Return the (X, Y) coordinate for the center point of the cell that contains the specified text.  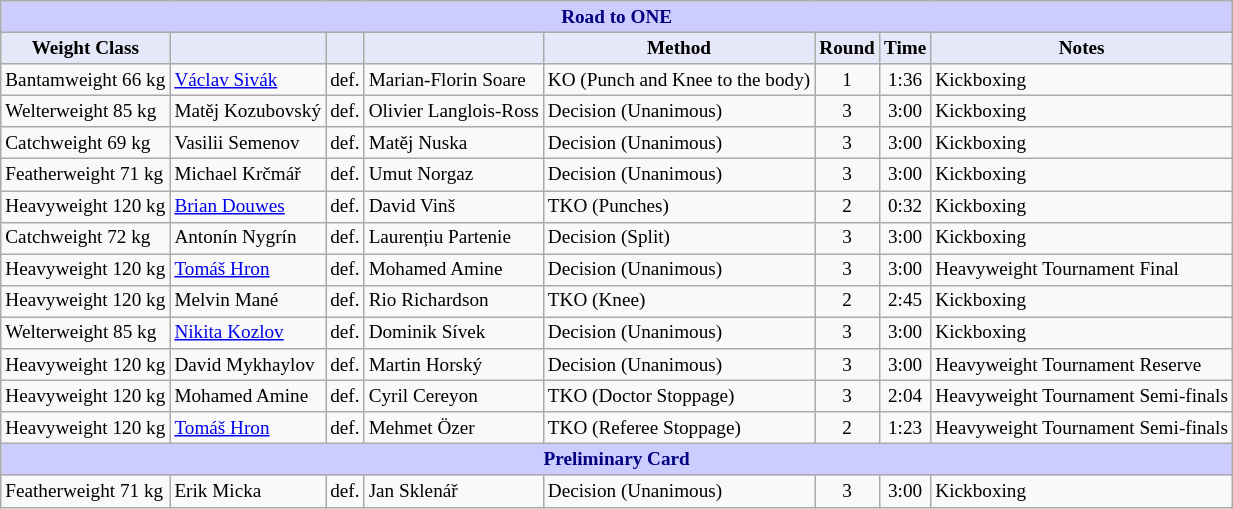
Heavyweight Tournament Final (1082, 270)
Marian-Florin Soare (454, 80)
Catchweight 72 kg (86, 238)
Jan Sklenář (454, 491)
2:45 (904, 301)
Brian Douwes (248, 206)
1 (848, 80)
Mehmet Özer (454, 428)
Heavyweight Tournament Reserve (1082, 365)
Václav Sivák (248, 80)
0:32 (904, 206)
Bantamweight 66 kg (86, 80)
Vasilii Semenov (248, 143)
Melvin Mané (248, 301)
Michael Krčmář (248, 175)
Time (904, 48)
Martin Horský (454, 365)
Olivier Langlois-Ross (454, 111)
Method (678, 48)
David Vinš (454, 206)
Umut Norgaz (454, 175)
Weight Class (86, 48)
Erik Micka (248, 491)
Matěj Kozubovský (248, 111)
TKO (Punches) (678, 206)
1:23 (904, 428)
Antonín Nygrín (248, 238)
Dominik Sívek (454, 333)
Round (848, 48)
David Mykhaylov (248, 365)
Preliminary Card (617, 460)
Rio Richardson (454, 301)
TKO (Knee) (678, 301)
KO (Punch and Knee to the body) (678, 80)
TKO (Referee Stoppage) (678, 428)
Nikita Kozlov (248, 333)
Road to ONE (617, 17)
1:36 (904, 80)
2:04 (904, 396)
Laurențiu Partenie (454, 238)
TKO (Doctor Stoppage) (678, 396)
Decision (Split) (678, 238)
Catchweight 69 kg (86, 143)
Notes (1082, 48)
Matěj Nuska (454, 143)
Cyril Cereyon (454, 396)
